Pinpoint the cell where the given text exists, returning its (X, Y) midpoint coordinate. 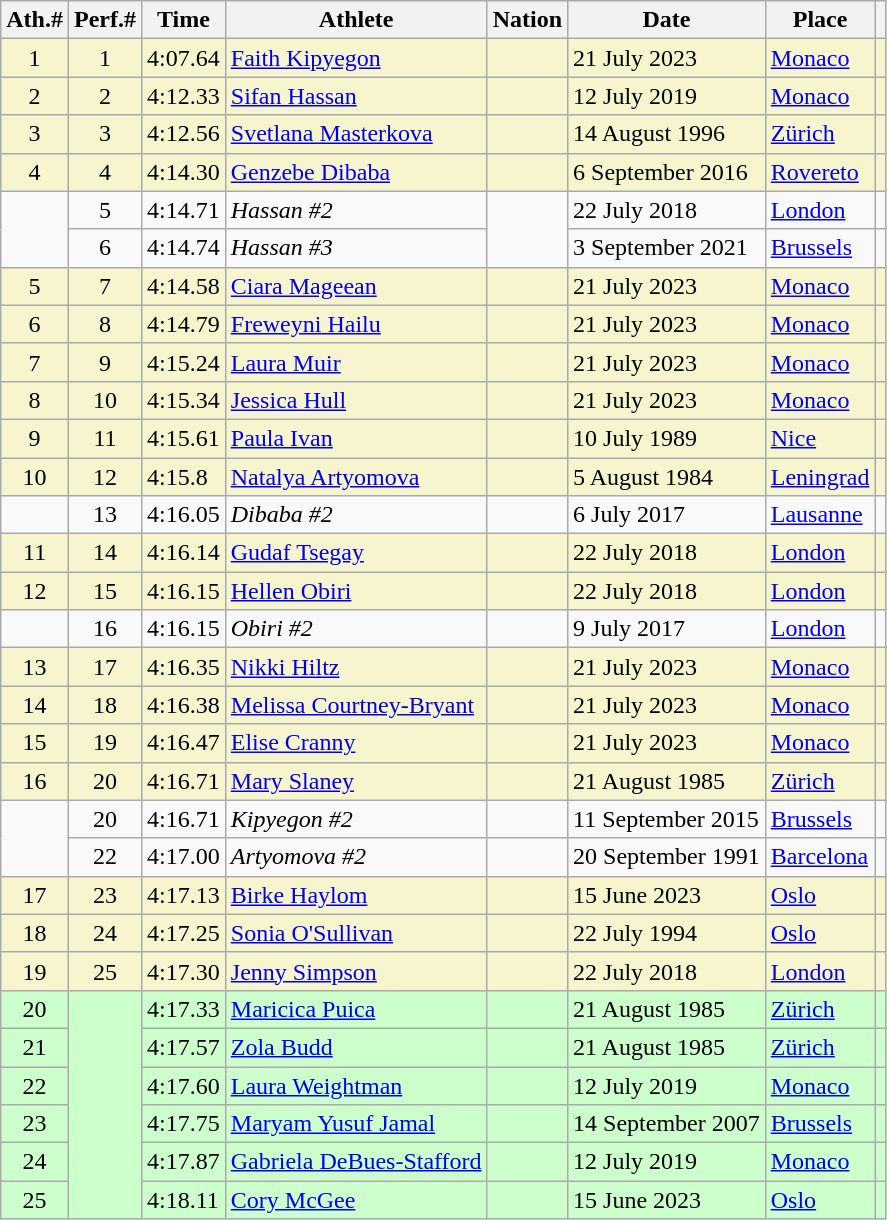
Hassan #2 (356, 210)
4:17.57 (184, 1047)
Paula Ivan (356, 438)
4:16.05 (184, 515)
Freweyni Hailu (356, 324)
4:15.61 (184, 438)
Svetlana Masterkova (356, 134)
4:14.74 (184, 248)
Jenny Simpson (356, 971)
Sifan Hassan (356, 96)
Nikki Hiltz (356, 667)
Gudaf Tsegay (356, 553)
Athlete (356, 20)
10 July 1989 (667, 438)
Dibaba #2 (356, 515)
4:14.30 (184, 172)
20 September 1991 (667, 857)
14 September 2007 (667, 1124)
Artyomova #2 (356, 857)
14 August 1996 (667, 134)
Zola Budd (356, 1047)
4:17.25 (184, 933)
Kipyegon #2 (356, 819)
9 July 2017 (667, 629)
Leningrad (820, 477)
Birke Haylom (356, 895)
4:16.47 (184, 743)
Hellen Obiri (356, 591)
Laura Weightman (356, 1085)
Barcelona (820, 857)
4:17.87 (184, 1162)
Gabriela DeBues-Stafford (356, 1162)
4:17.30 (184, 971)
4:15.34 (184, 400)
Melissa Courtney-Bryant (356, 705)
4:17.13 (184, 895)
4:15.8 (184, 477)
Genzebe Dibaba (356, 172)
4:12.33 (184, 96)
Perf.# (104, 20)
Sonia O'Sullivan (356, 933)
4:14.58 (184, 286)
4:16.38 (184, 705)
Nation (527, 20)
Nice (820, 438)
Ciara Mageean (356, 286)
Maricica Puica (356, 1009)
Time (184, 20)
Hassan #3 (356, 248)
Ath.# (35, 20)
4:14.71 (184, 210)
Faith Kipyegon (356, 58)
4:14.79 (184, 324)
4:17.60 (184, 1085)
6 July 2017 (667, 515)
Laura Muir (356, 362)
Jessica Hull (356, 400)
Mary Slaney (356, 781)
11 September 2015 (667, 819)
Rovereto (820, 172)
Date (667, 20)
Cory McGee (356, 1200)
4:16.35 (184, 667)
4:07.64 (184, 58)
Elise Cranny (356, 743)
4:12.56 (184, 134)
4:17.33 (184, 1009)
4:15.24 (184, 362)
Natalya Artyomova (356, 477)
4:16.14 (184, 553)
4:18.11 (184, 1200)
4:17.00 (184, 857)
5 August 1984 (667, 477)
Lausanne (820, 515)
21 (35, 1047)
3 September 2021 (667, 248)
Place (820, 20)
6 September 2016 (667, 172)
Obiri #2 (356, 629)
22 July 1994 (667, 933)
Maryam Yusuf Jamal (356, 1124)
4:17.75 (184, 1124)
